Capture the cell that displays the provided text and extract its [X, Y] central coordinate. 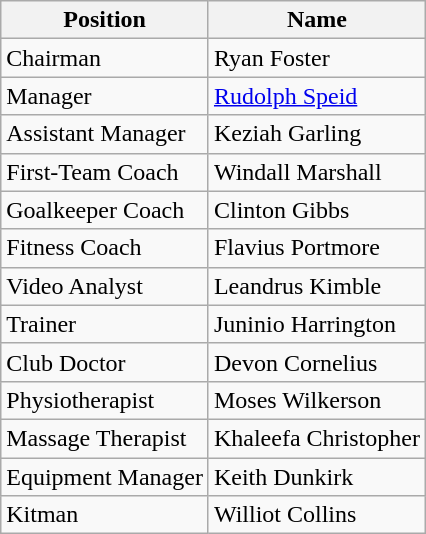
Devon Cornelius [316, 362]
Keziah Garling [316, 134]
Fitness Coach [105, 248]
Kitman [105, 515]
Ryan Foster [316, 58]
Keith Dunkirk [316, 477]
Moses Wilkerson [316, 400]
Position [105, 20]
Williot Collins [316, 515]
Trainer [105, 324]
Leandrus Kimble [316, 286]
Club Doctor [105, 362]
Name [316, 20]
Equipment Manager [105, 477]
Windall Marshall [316, 172]
Manager [105, 96]
Khaleefa Christopher [316, 438]
Video Analyst [105, 286]
Chairman [105, 58]
Assistant Manager [105, 134]
Juninio Harrington [316, 324]
Flavius Portmore [316, 248]
Massage Therapist [105, 438]
Rudolph Speid [316, 96]
Physiotherapist [105, 400]
Goalkeeper Coach [105, 210]
Clinton Gibbs [316, 210]
First-Team Coach [105, 172]
